Pinpoint the cell where the given text exists, returning its [X, Y] midpoint coordinate. 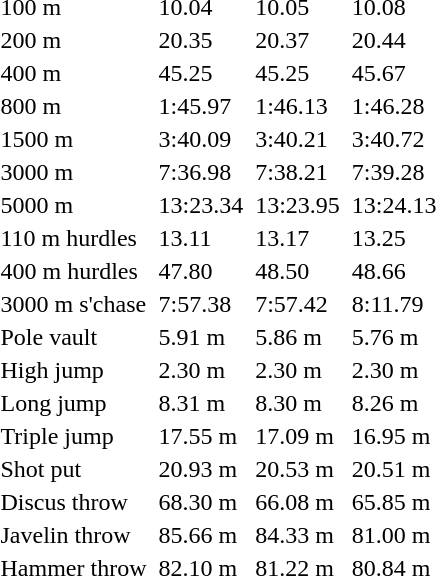
13:23.95 [298, 205]
13.17 [298, 238]
20.53 m [298, 469]
20.37 [298, 40]
5.91 m [201, 337]
8.30 m [298, 403]
20.35 [201, 40]
17.09 m [298, 436]
7:57.38 [201, 304]
7:38.21 [298, 172]
84.33 m [298, 535]
20.93 m [201, 469]
3:40.09 [201, 139]
5.86 m [298, 337]
1:46.13 [298, 106]
7:57.42 [298, 304]
13.11 [201, 238]
1:45.97 [201, 106]
85.66 m [201, 535]
48.50 [298, 271]
3:40.21 [298, 139]
66.08 m [298, 502]
13:23.34 [201, 205]
17.55 m [201, 436]
7:36.98 [201, 172]
8.31 m [201, 403]
68.30 m [201, 502]
47.80 [201, 271]
